Return [x, y] of the center of cell containing provided text 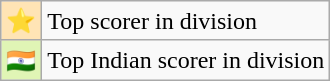
Top scorer in division [186, 21]
🇮🇳 [22, 60]
⭐ [22, 21]
Top Indian scorer in division [186, 60]
